Identify which cell holds the provided text, then report its (x, y) central coordinate. 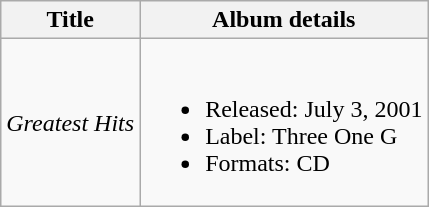
Title (70, 20)
Album details (284, 20)
Released: July 3, 2001Label: Three One GFormats: CD (284, 122)
Greatest Hits (70, 122)
